Output the (X, Y) coordinate of the center of the cell containing the given text.  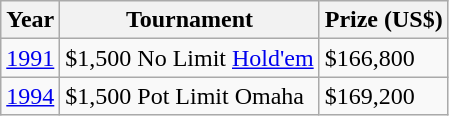
Tournament (190, 20)
$1,500 No Limit Hold'em (190, 58)
Prize (US$) (384, 20)
Year (30, 20)
$1,500 Pot Limit Omaha (190, 96)
1994 (30, 96)
$166,800 (384, 58)
1991 (30, 58)
$169,200 (384, 96)
